Search for the cell housing the specified text and yield its (x, y) center coordinate. 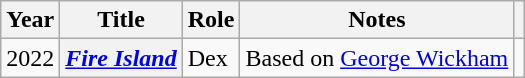
Dex (211, 58)
2022 (30, 58)
Fire Island (121, 58)
Based on George Wickham (377, 58)
Title (121, 20)
Role (211, 20)
Year (30, 20)
Notes (377, 20)
